For the text-containing cell, return its midpoint in [X, Y] coordinate format. 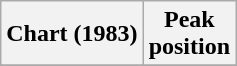
Peakposition [189, 34]
Chart (1983) [72, 34]
